From the cell containing the given text, extract its center point as [x, y] coordinate. 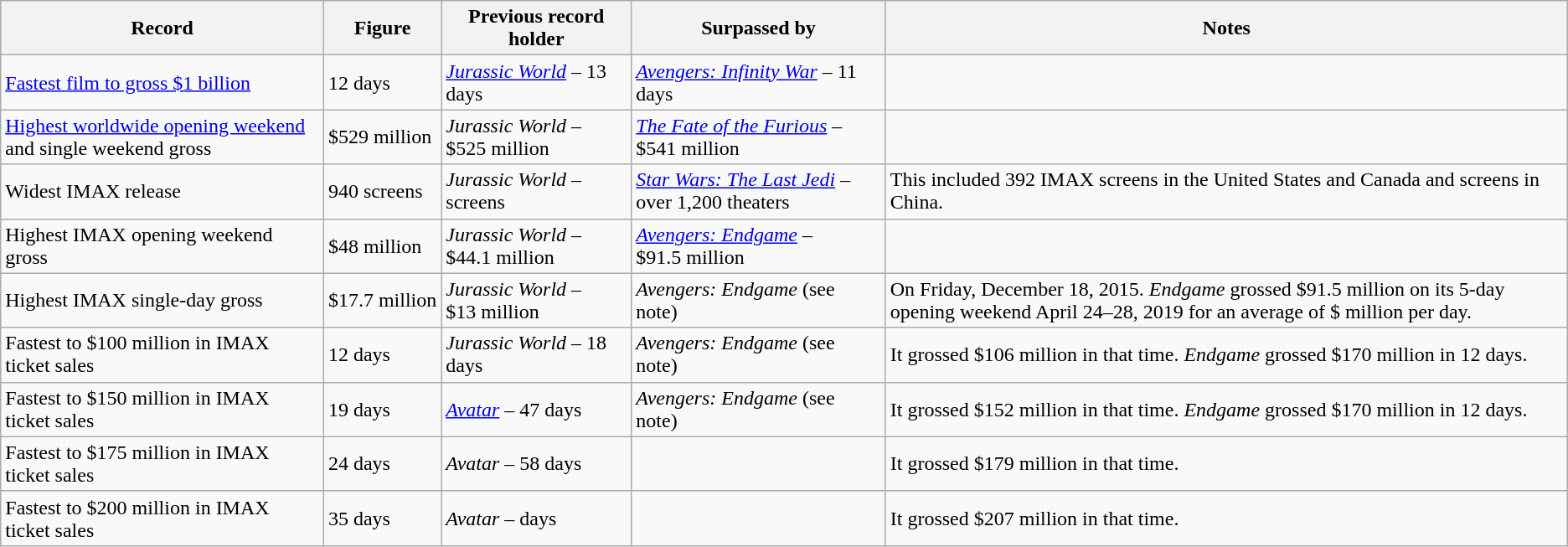
Highest IMAX single-day gross [162, 300]
19 days [382, 409]
24 days [382, 464]
Fastest film to gross $1 billion [162, 82]
Jurassic World – $525 million [536, 137]
Avengers: Infinity War – 11 days [759, 82]
Highest worldwide opening weekend and single weekend gross [162, 137]
This included 392 IMAX screens in the United States and Canada and screens in China. [1226, 191]
It grossed $179 million in that time. [1226, 464]
Avatar – days [536, 518]
It grossed $152 million in that time. Endgame grossed $170 million in 12 days. [1226, 409]
On Friday, December 18, 2015. Endgame grossed $91.5 million on its 5-day opening weekend April 24–28, 2019 for an average of $ million per day. [1226, 300]
It grossed $207 million in that time. [1226, 518]
Jurassic World – 13 days [536, 82]
$48 million [382, 246]
The Fate of the Furious – $541 million [759, 137]
Jurassic World – $44.1 million [536, 246]
Record [162, 28]
Jurassic World – 18 days [536, 355]
Highest IMAX opening weekend gross [162, 246]
Surpassed by [759, 28]
Fastest to $200 million in IMAX ticket sales [162, 518]
Figure [382, 28]
Fastest to $100 million in IMAX ticket sales [162, 355]
Avatar – 58 days [536, 464]
Notes [1226, 28]
Fastest to $150 million in IMAX ticket sales [162, 409]
$529 million [382, 137]
$17.7 million [382, 300]
Jurassic World – $13 million [536, 300]
Widest IMAX release [162, 191]
Star Wars: The Last Jedi – over 1,200 theaters [759, 191]
Previous record holder [536, 28]
940 screens [382, 191]
Jurassic World – screens [536, 191]
Avatar – 47 days [536, 409]
It grossed $106 million in that time. Endgame grossed $170 million in 12 days. [1226, 355]
35 days [382, 518]
Avengers: Endgame – $91.5 million [759, 246]
Fastest to $175 million in IMAX ticket sales [162, 464]
